Pinpoint the cell where the given text exists, returning its (x, y) midpoint coordinate. 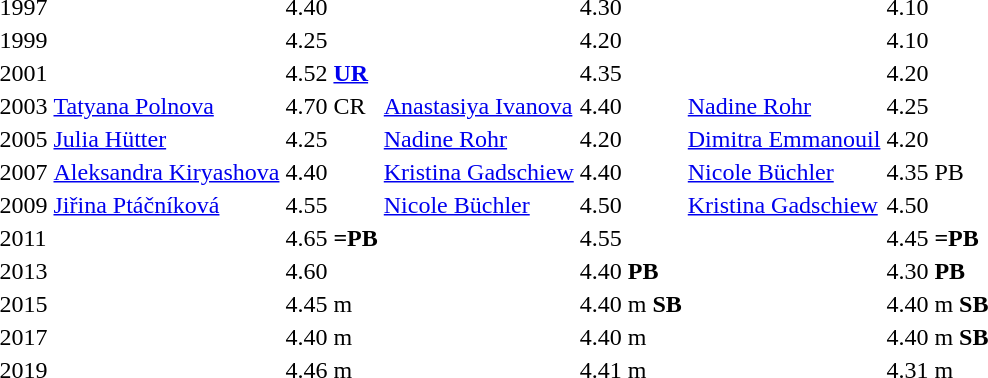
Julia Hütter (166, 139)
4.70 CR (332, 106)
4.45 m (332, 304)
4.50 (630, 205)
4.65 =PB (332, 238)
Dimitra Emmanouil (784, 139)
4.52 UR (332, 73)
4.60 (332, 271)
Aleksandra Kiryashova (166, 172)
Jiřina Ptáčníková (166, 205)
4.40 PB (630, 271)
Tatyana Polnova (166, 106)
Anastasiya Ivanova (478, 106)
4.40 m SB (630, 304)
4.35 (630, 73)
